Pinpoint the cell where the given text exists, returning its (X, Y) midpoint coordinate. 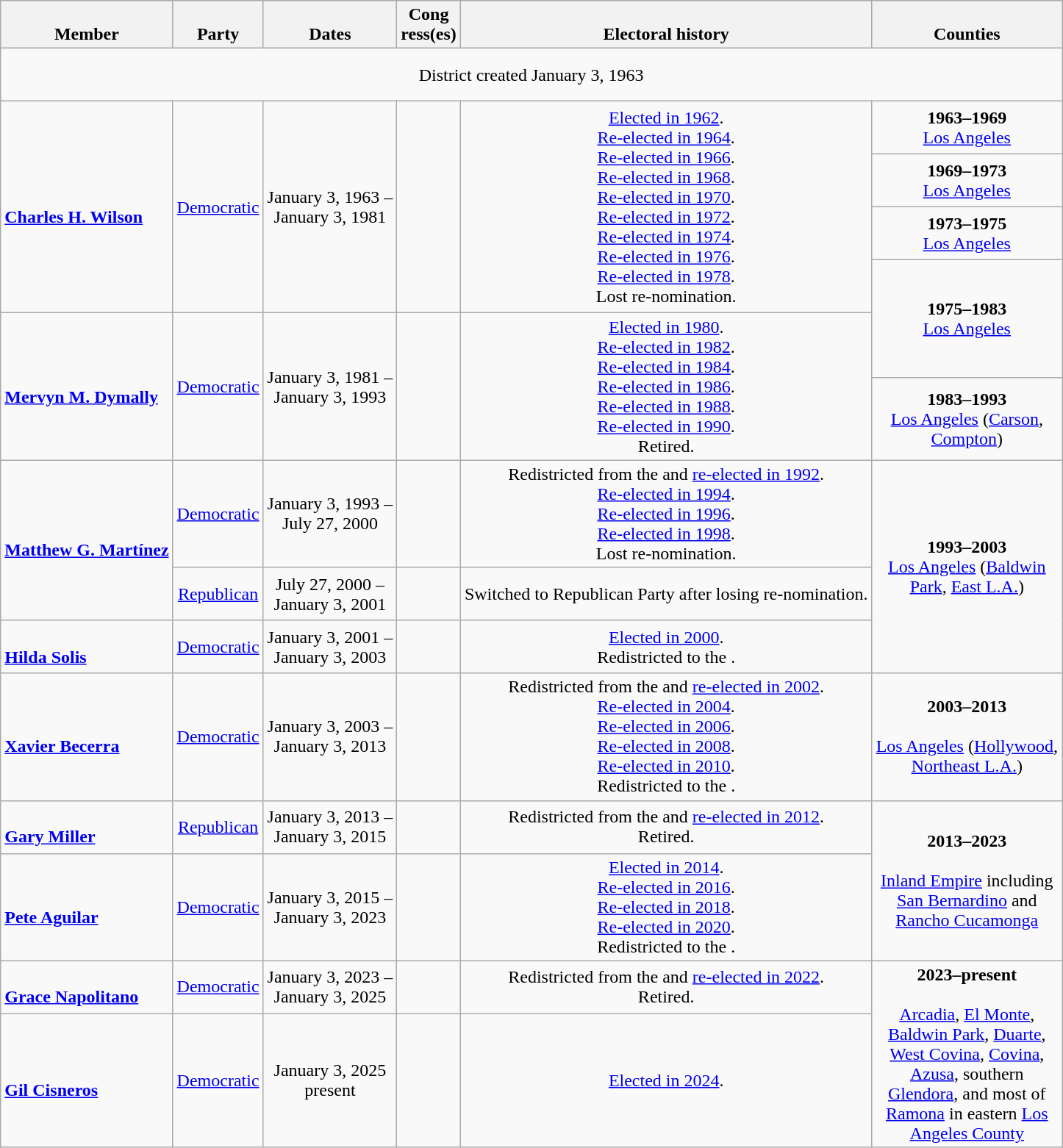
January 3, 1963 –January 3, 1981 (330, 207)
January 3, 2001 –January 3, 2003 (330, 647)
1963–1969Los Angeles (967, 128)
Party (218, 25)
Electoral history (666, 25)
January 3, 2013 –January 3, 2015 (330, 827)
Redistricted from the and re-elected in 2002.Re-elected in 2004.Re-elected in 2006.Re-elected in 2008.Re-elected in 2010.Redistricted to the . (666, 736)
Elected in 1980.Re-elected in 1982.Re-elected in 1984.Re-elected in 1986.Re-elected in 1988.Re-elected in 1990.Retired. (666, 387)
Elected in 2000.Redistricted to the . (666, 647)
Switched to Republican Party after losing re-nomination. (666, 594)
January 3, 1993 –July 27, 2000 (330, 514)
District created January 3, 1963 (531, 75)
January 3, 2025present (330, 1080)
Charles H. Wilson (87, 207)
Congress(es) (429, 25)
Redistricted from the and re-elected in 2022. Retired. (666, 987)
Member (87, 25)
Gil Cisneros (87, 1080)
Redistricted from the and re-elected in 2012.Retired. (666, 827)
1969–1973Los Angeles (967, 181)
January 3, 2023 –January 3, 2025 (330, 987)
January 3, 2015 –January 3, 2023 (330, 907)
Elected in 2014.Re-elected in 2016.Re-elected in 2018.Re-elected in 2020.Redistricted to the . (666, 907)
2003–2013Los Angeles (Hollywood, Northeast L.A.) (967, 736)
Gary Miller (87, 827)
2023–presentArcadia, El Monte, Baldwin Park, Duarte, West Covina, Covina, Azusa, southern Glendora, and most of Ramona in eastern Los Angeles County (967, 1054)
Grace Napolitano (87, 987)
Xavier Becerra (87, 736)
January 3, 2003 –January 3, 2013 (330, 736)
Redistricted from the and re-elected in 1992.Re-elected in 1994.Re-elected in 1996.Re-elected in 1998.Lost re-nomination. (666, 514)
January 3, 1981 –January 3, 1993 (330, 387)
July 27, 2000 –January 3, 2001 (330, 594)
Pete Aguilar (87, 907)
1983–1993Los Angeles (Carson, Compton) (967, 419)
1993–2003Los Angeles (Baldwin Park, East L.A.) (967, 567)
Mervyn M. Dymally (87, 387)
Counties (967, 25)
2013–2023Inland Empire including San Bernardino and Rancho Cucamonga (967, 880)
Hilda Solis (87, 647)
Dates (330, 25)
Elected in 2024. (666, 1080)
1973–1975Los Angeles (967, 234)
1975–1983Los Angeles (967, 319)
Matthew G. Martínez (87, 540)
